Extract the (X, Y) coordinate from the center of the cell holding the provided text.  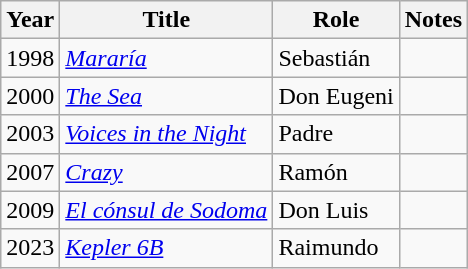
2003 (30, 134)
2007 (30, 172)
El cónsul de Sodoma (166, 210)
Notes (433, 20)
Don Luis (336, 210)
Sebastián (336, 58)
2023 (30, 248)
2000 (30, 96)
Crazy (166, 172)
The Sea (166, 96)
Raimundo (336, 248)
Don Eugeni (336, 96)
Year (30, 20)
Padre (336, 134)
2009 (30, 210)
Kepler 6B (166, 248)
Title (166, 20)
Mararía (166, 58)
Voices in the Night (166, 134)
Role (336, 20)
1998 (30, 58)
Ramón (336, 172)
